Scan for the cell matching the given text and deliver its (x, y) coordinate at center. 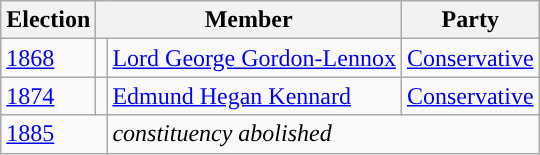
1868 (48, 58)
1885 (54, 134)
Election (48, 20)
Party (470, 20)
constituency abolished (323, 134)
1874 (48, 96)
Lord George Gordon-Lennox (254, 58)
Member (249, 20)
Edmund Hegan Kennard (254, 96)
